Return [X, Y] of the center of cell containing provided text 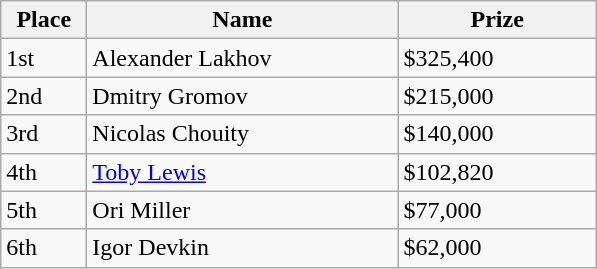
6th [44, 248]
$77,000 [498, 210]
2nd [44, 96]
Place [44, 20]
Dmitry Gromov [242, 96]
Ori Miller [242, 210]
Alexander Lakhov [242, 58]
$325,400 [498, 58]
Igor Devkin [242, 248]
$102,820 [498, 172]
Nicolas Chouity [242, 134]
3rd [44, 134]
$140,000 [498, 134]
Prize [498, 20]
4th [44, 172]
5th [44, 210]
$215,000 [498, 96]
$62,000 [498, 248]
1st [44, 58]
Toby Lewis [242, 172]
Name [242, 20]
